Detect which cell encompasses the target text, then output its [x, y] center coordinate. 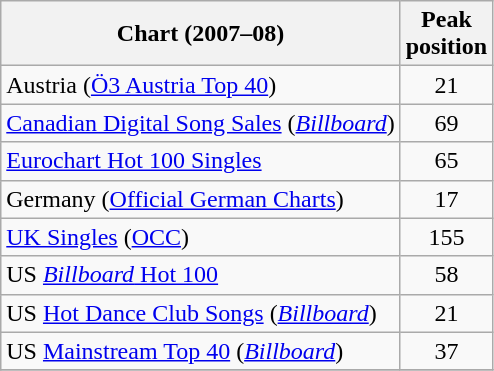
65 [446, 161]
US Hot Dance Club Songs (Billboard) [200, 313]
Peakposition [446, 34]
Germany (Official German Charts) [200, 199]
UK Singles (OCC) [200, 237]
58 [446, 275]
US Mainstream Top 40 (Billboard) [200, 351]
37 [446, 351]
17 [446, 199]
155 [446, 237]
Eurochart Hot 100 Singles [200, 161]
Austria (Ö3 Austria Top 40) [200, 85]
US Billboard Hot 100 [200, 275]
69 [446, 123]
Canadian Digital Song Sales (Billboard) [200, 123]
Chart (2007–08) [200, 34]
